Locate the cell with the specified text and output its [x, y] center coordinate. 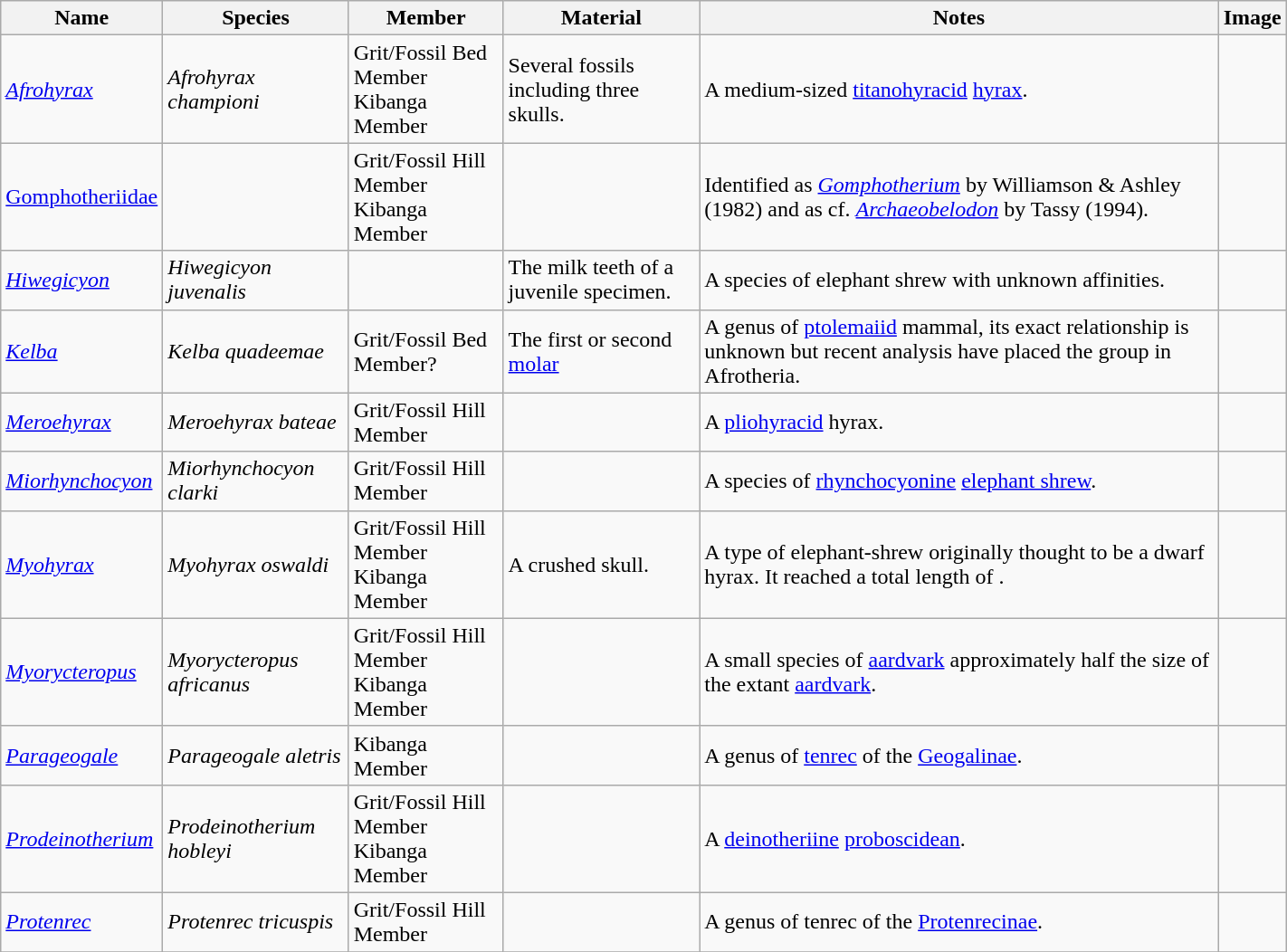
Parageogale [81, 755]
Identified as Gomphotherium by Williamson & Ashley (1982) and as cf. Archaeobelodon by Tassy (1994). [959, 197]
A genus of tenrec of the Geogalinae. [959, 755]
Name [81, 18]
Prodeinotherium [81, 838]
The milk teeth of a juvenile specimen. [601, 281]
Afrohyrax championi [255, 89]
Image [1253, 18]
Member [425, 18]
A species of rhynchocyonine elephant shrew. [959, 481]
A small species of aardvark approximately half the size of the extant aardvark. [959, 671]
Myohyrax oswaldi [255, 565]
Parageogale aletris [255, 755]
A pliohyracid hyrax. [959, 422]
Grit/Fossil Bed Member? [425, 351]
Meroehyrax [81, 422]
A type of elephant-shrew originally thought to be a dwarf hyrax. It reached a total length of . [959, 565]
Myorycteropus africanus [255, 671]
A medium-sized titanohyracid hyrax. [959, 89]
Species [255, 18]
Protenrec [81, 921]
Kelba quadeemae [255, 351]
Kelba [81, 351]
Myohyrax [81, 565]
A deinotheriine proboscidean. [959, 838]
Meroehyrax bateae [255, 422]
Hiwegicyon [81, 281]
Prodeinotherium hobleyi [255, 838]
Miorhynchocyon clarki [255, 481]
Protenrec tricuspis [255, 921]
Kibanga Member [425, 755]
Notes [959, 18]
A genus of ptolemaiid mammal, its exact relationship is unknown but recent analysis have placed the group in Afrotheria. [959, 351]
Gomphotheriidae [81, 197]
Material [601, 18]
Myorycteropus [81, 671]
Grit/Fossil Bed MemberKibanga Member [425, 89]
The first or second molar [601, 351]
A species of elephant shrew with unknown affinities. [959, 281]
A crushed skull. [601, 565]
Several fossils including three skulls. [601, 89]
Hiwegicyon juvenalis [255, 281]
A genus of tenrec of the Protenrecinae. [959, 921]
Afrohyrax [81, 89]
Miorhynchocyon [81, 481]
